Extract the (x, y) coordinate from the center of the cell holding the provided text.  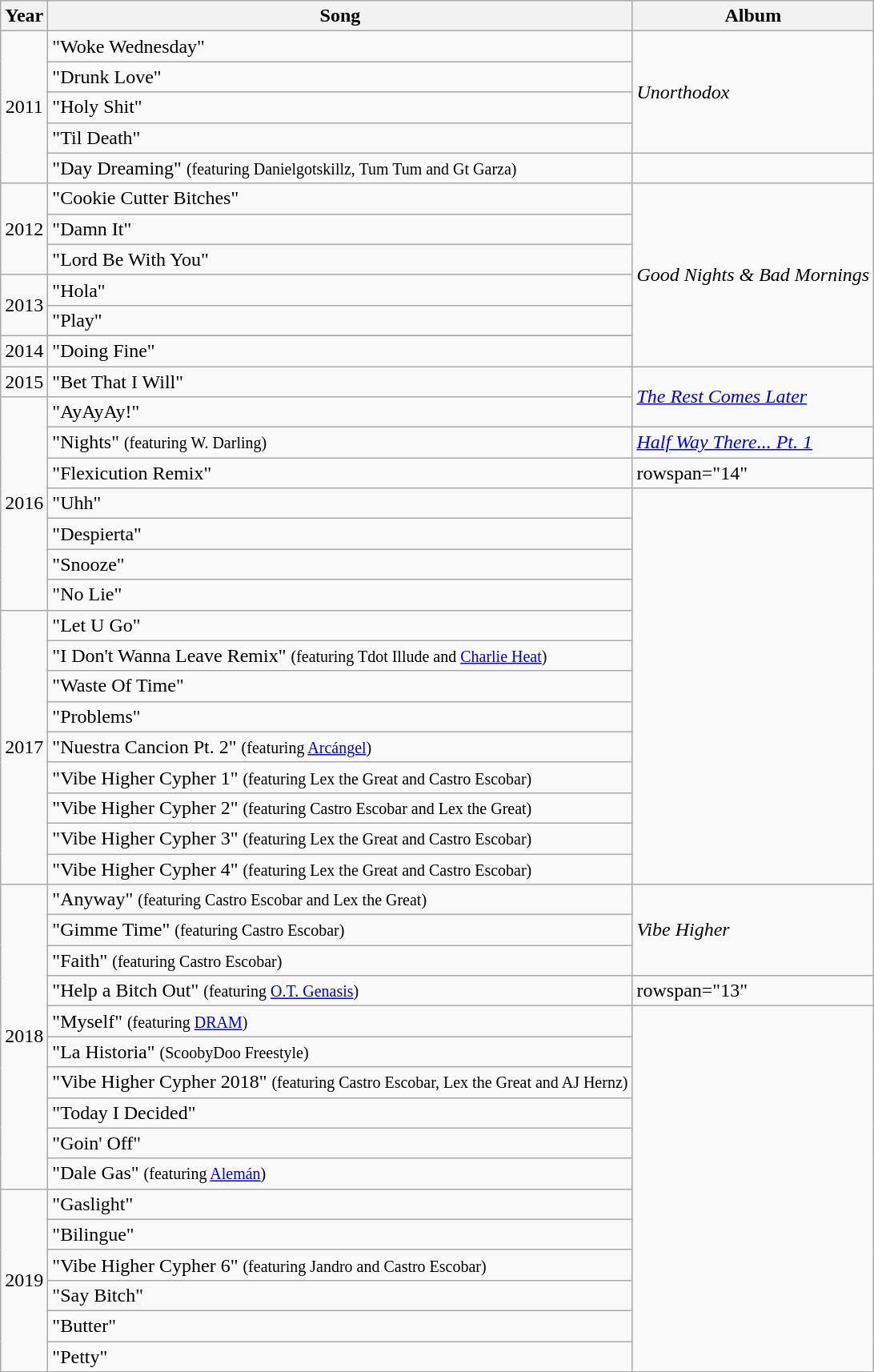
Good Nights & Bad Mornings (753, 275)
Half Way There... Pt. 1 (753, 443)
Unorthodox (753, 92)
"Butter" (340, 1326)
"Nuestra Cancion Pt. 2" (featuring Arcángel) (340, 747)
"Play" (340, 320)
"Faith" (featuring Castro Escobar) (340, 961)
"Vibe Higher Cypher 6" (featuring Jandro and Castro Escobar) (340, 1265)
"Vibe Higher Cypher 4" (featuring Lex the Great and Castro Escobar) (340, 869)
"Myself" (featuring DRAM) (340, 1021)
"Snooze" (340, 564)
"Petty" (340, 1357)
Year (24, 16)
2011 (24, 107)
"Let U Go" (340, 625)
"Bilingue" (340, 1234)
"AyAyAy!" (340, 412)
Album (753, 16)
"Despierta" (340, 534)
Vibe Higher (753, 930)
"Drunk Love" (340, 77)
"Bet That I Will" (340, 382)
"Damn It" (340, 229)
"Cookie Cutter Bitches" (340, 199)
"Problems" (340, 716)
"Dale Gas" (featuring Alemán) (340, 1173)
2014 (24, 351)
2016 (24, 503)
"Holy Shit" (340, 107)
"Today I Decided" (340, 1113)
"Vibe Higher Cypher 1" (featuring Lex the Great and Castro Escobar) (340, 777)
"Anyway" (featuring Castro Escobar and Lex the Great) (340, 900)
"Vibe Higher Cypher 2018" (featuring Castro Escobar, Lex the Great and AJ Hernz) (340, 1082)
"Lord Be With You" (340, 259)
"Goin' Off" (340, 1143)
"Uhh" (340, 503)
"Nights" (featuring W. Darling) (340, 443)
"No Lie" (340, 595)
2012 (24, 229)
"Doing Fine" (340, 351)
2013 (24, 305)
"Gimme Time" (featuring Castro Escobar) (340, 930)
"La Historia" (ScoobyDoo Freestyle) (340, 1052)
"Vibe Higher Cypher 3" (featuring Lex the Great and Castro Escobar) (340, 838)
rowspan="14" (753, 473)
"Flexicution Remix" (340, 473)
"Gaslight" (340, 1204)
"Help a Bitch Out" (featuring O.T. Genasis) (340, 991)
"Hola" (340, 290)
"Vibe Higher Cypher 2" (featuring Castro Escobar and Lex the Great) (340, 808)
Song (340, 16)
rowspan="13" (753, 991)
2019 (24, 1280)
"Day Dreaming" (featuring Danielgotskillz, Tum Tum and Gt Garza) (340, 168)
2017 (24, 748)
"Til Death" (340, 138)
2015 (24, 382)
2018 (24, 1037)
The Rest Comes Later (753, 397)
"Woke Wednesday" (340, 46)
"Say Bitch" (340, 1295)
"Waste Of Time" (340, 686)
"I Don't Wanna Leave Remix" (featuring Tdot Illude and Charlie Heat) (340, 656)
